Extract the [x, y] coordinate from the center of the cell holding the provided text.  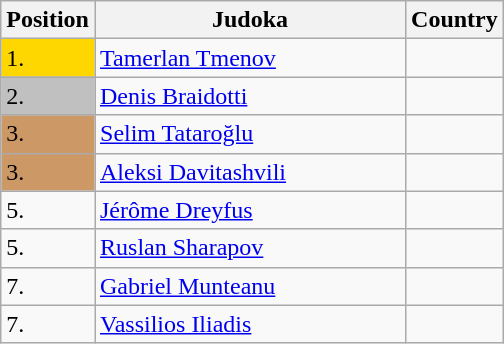
Country [455, 20]
2. [48, 96]
Jérôme Dreyfus [250, 210]
Judoka [250, 20]
Ruslan Sharapov [250, 248]
Position [48, 20]
1. [48, 58]
Selim Tataroğlu [250, 134]
Tamerlan Tmenov [250, 58]
Vassilios Iliadis [250, 324]
Aleksi Davitashvili [250, 172]
Denis Braidotti [250, 96]
Gabriel Munteanu [250, 286]
